Search for the cell housing the specified text and yield its [X, Y] center coordinate. 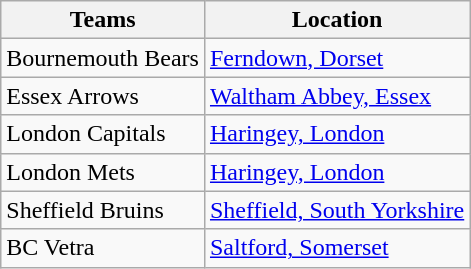
Essex Arrows [103, 96]
Bournemouth Bears [103, 58]
Saltford, Somerset [336, 248]
London Capitals [103, 134]
Sheffield Bruins [103, 210]
London Mets [103, 172]
Location [336, 20]
BC Vetra [103, 248]
Ferndown, Dorset [336, 58]
Sheffield, South Yorkshire [336, 210]
Waltham Abbey, Essex [336, 96]
Teams [103, 20]
